Detect which cell encompasses the target text, then output its [X, Y] center coordinate. 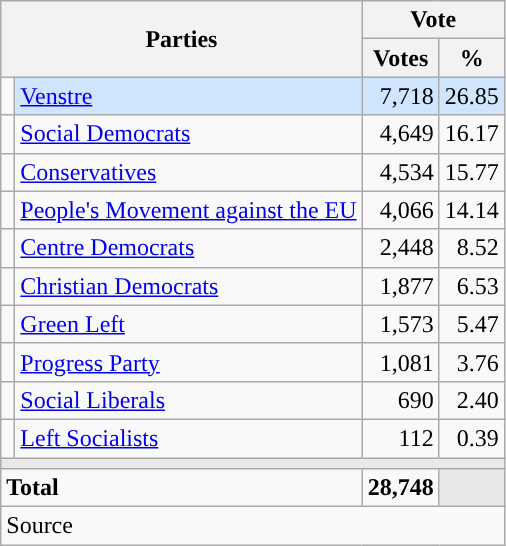
1,877 [400, 286]
People's Movement against the EU [188, 210]
4,066 [400, 210]
14.14 [472, 210]
28,748 [400, 488]
1,081 [400, 362]
2,448 [400, 248]
Conservatives [188, 172]
Centre Democrats [188, 248]
Source [253, 526]
Green Left [188, 324]
Venstre [188, 96]
6.53 [472, 286]
Total [182, 488]
Vote [433, 20]
Votes [400, 58]
Progress Party [188, 362]
4,649 [400, 134]
Christian Democrats [188, 286]
Parties [182, 39]
7,718 [400, 96]
3.76 [472, 362]
Left Socialists [188, 438]
5.47 [472, 324]
15.77 [472, 172]
8.52 [472, 248]
26.85 [472, 96]
112 [400, 438]
% [472, 58]
690 [400, 400]
Social Liberals [188, 400]
1,573 [400, 324]
0.39 [472, 438]
2.40 [472, 400]
16.17 [472, 134]
Social Democrats [188, 134]
4,534 [400, 172]
